Scan for the cell matching the given text and deliver its (X, Y) coordinate at center. 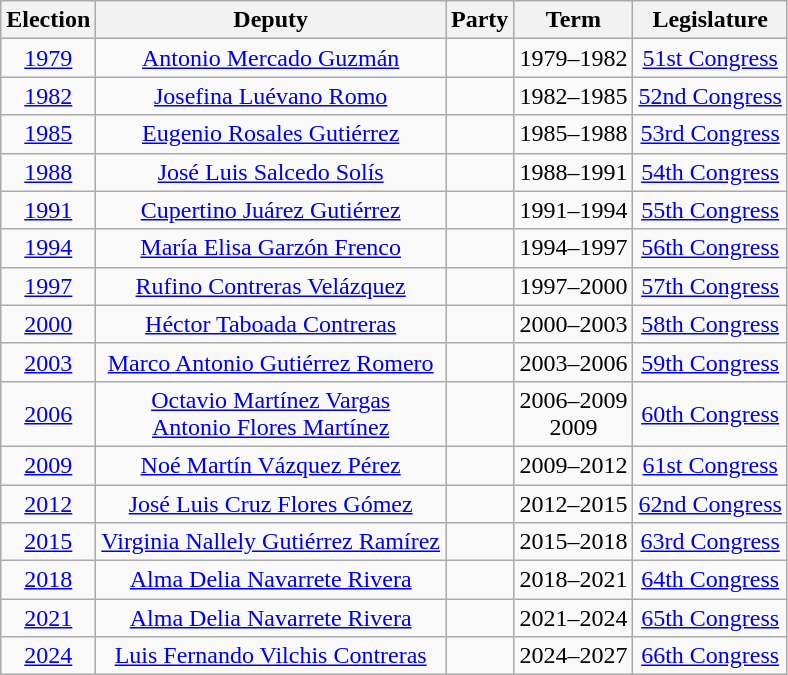
60th Congress (710, 414)
Antonio Mercado Guzmán (271, 58)
Héctor Taboada Contreras (271, 324)
Deputy (271, 20)
2018 (48, 580)
2003 (48, 362)
2012–2015 (574, 503)
1985–1988 (574, 134)
María Elisa Garzón Frenco (271, 248)
57th Congress (710, 286)
2018–2021 (574, 580)
1982 (48, 96)
Octavio Martínez VargasAntonio Flores Martínez (271, 414)
1988–1991 (574, 172)
1985 (48, 134)
Noé Martín Vázquez Pérez (271, 465)
2000 (48, 324)
1979–1982 (574, 58)
61st Congress (710, 465)
1991–1994 (574, 210)
Party (480, 20)
2003–2006 (574, 362)
1997–2000 (574, 286)
2024 (48, 656)
52nd Congress (710, 96)
1997 (48, 286)
2015–2018 (574, 542)
Rufino Contreras Velázquez (271, 286)
1979 (48, 58)
Marco Antonio Gutiérrez Romero (271, 362)
Term (574, 20)
José Luis Salcedo Solís (271, 172)
1991 (48, 210)
1982–1985 (574, 96)
1988 (48, 172)
Luis Fernando Vilchis Contreras (271, 656)
62nd Congress (710, 503)
2006 (48, 414)
64th Congress (710, 580)
55th Congress (710, 210)
2021–2024 (574, 618)
51st Congress (710, 58)
1994–1997 (574, 248)
2012 (48, 503)
Cupertino Juárez Gutiérrez (271, 210)
53rd Congress (710, 134)
2015 (48, 542)
2009 (48, 465)
2024–2027 (574, 656)
1994 (48, 248)
2009–2012 (574, 465)
Eugenio Rosales Gutiérrez (271, 134)
59th Congress (710, 362)
2000–2003 (574, 324)
Legislature (710, 20)
56th Congress (710, 248)
Election (48, 20)
2006–20092009 (574, 414)
58th Congress (710, 324)
54th Congress (710, 172)
2021 (48, 618)
63rd Congress (710, 542)
Josefina Luévano Romo (271, 96)
Virginia Nallely Gutiérrez Ramírez (271, 542)
José Luis Cruz Flores Gómez (271, 503)
66th Congress (710, 656)
65th Congress (710, 618)
